Locate the cell with the specified text and output its (x, y) center coordinate. 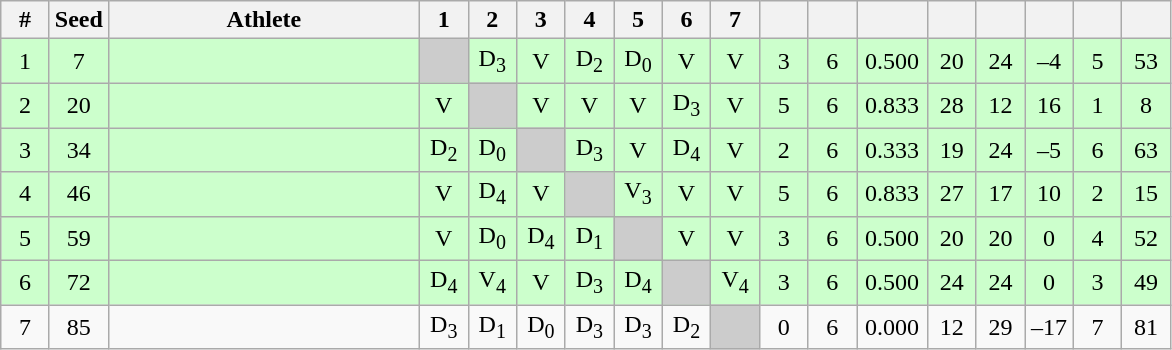
53 (1146, 61)
29 (1000, 327)
49 (1146, 283)
Seed (78, 20)
Athlete (264, 20)
–4 (1050, 61)
52 (1146, 238)
16 (1050, 105)
8 (1146, 105)
46 (78, 194)
63 (1146, 150)
0.000 (892, 327)
27 (952, 194)
–5 (1050, 150)
59 (78, 238)
85 (78, 327)
15 (1146, 194)
19 (952, 150)
V3 (638, 194)
# (26, 20)
0.333 (892, 150)
81 (1146, 327)
34 (78, 150)
17 (1000, 194)
28 (952, 105)
–17 (1050, 327)
72 (78, 283)
10 (1050, 194)
